Return the [x, y] coordinate for the center point of the cell that contains the specified text.  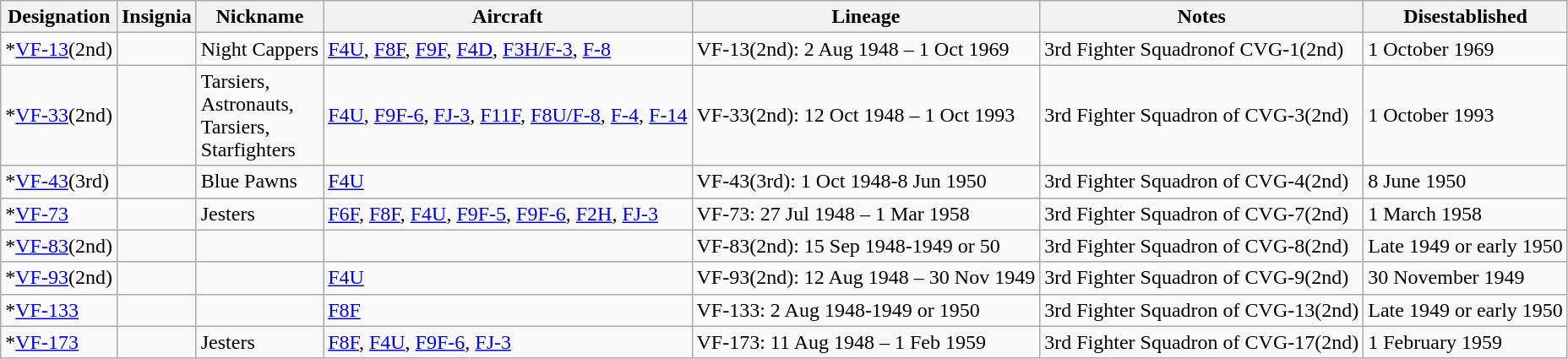
3rd Fighter Squadron of CVG-8(2nd) [1201, 246]
3rd Fighter Squadron of CVG-4(2nd) [1201, 182]
3rd Fighter Squadron of CVG-17(2nd) [1201, 342]
*VF-133 [59, 310]
F4U, F8F, F9F, F4D, F3H/F-3, F-8 [508, 49]
Lineage [866, 17]
F8F [508, 310]
*VF-83(2nd) [59, 246]
*VF-13(2nd) [59, 49]
3rd Fighter Squadron of CVG-13(2nd) [1201, 310]
Disestablished [1466, 17]
VF-43(3rd): 1 Oct 1948-8 Jun 1950 [866, 182]
*VF-73 [59, 214]
*VF-93(2nd) [59, 278]
Blue Pawns [259, 182]
1 October 1993 [1466, 115]
*VF-173 [59, 342]
F8F, F4U, F9F-6, FJ-3 [508, 342]
*VF-33(2nd) [59, 115]
*VF-43(3rd) [59, 182]
Night Cappers [259, 49]
30 November 1949 [1466, 278]
VF-173: 11 Aug 1948 – 1 Feb 1959 [866, 342]
VF-33(2nd): 12 Oct 1948 – 1 Oct 1993 [866, 115]
VF-93(2nd): 12 Aug 1948 – 30 Nov 1949 [866, 278]
1 October 1969 [1466, 49]
Nickname [259, 17]
Designation [59, 17]
Tarsiers,Astronauts,Tarsiers,Starfighters [259, 115]
3rd Fighter Squadronof CVG-1(2nd) [1201, 49]
1 March 1958 [1466, 214]
Aircraft [508, 17]
8 June 1950 [1466, 182]
1 February 1959 [1466, 342]
VF-133: 2 Aug 1948-1949 or 1950 [866, 310]
Insignia [156, 17]
3rd Fighter Squadron of CVG-3(2nd) [1201, 115]
F6F, F8F, F4U, F9F-5, F9F-6, F2H, FJ-3 [508, 214]
VF-83(2nd): 15 Sep 1948-1949 or 50 [866, 246]
VF-13(2nd): 2 Aug 1948 – 1 Oct 1969 [866, 49]
F4U, F9F-6, FJ-3, F11F, F8U/F-8, F-4, F-14 [508, 115]
Notes [1201, 17]
VF-73: 27 Jul 1948 – 1 Mar 1958 [866, 214]
3rd Fighter Squadron of CVG-9(2nd) [1201, 278]
3rd Fighter Squadron of CVG-7(2nd) [1201, 214]
